Return (X, Y) of the center of cell containing provided text 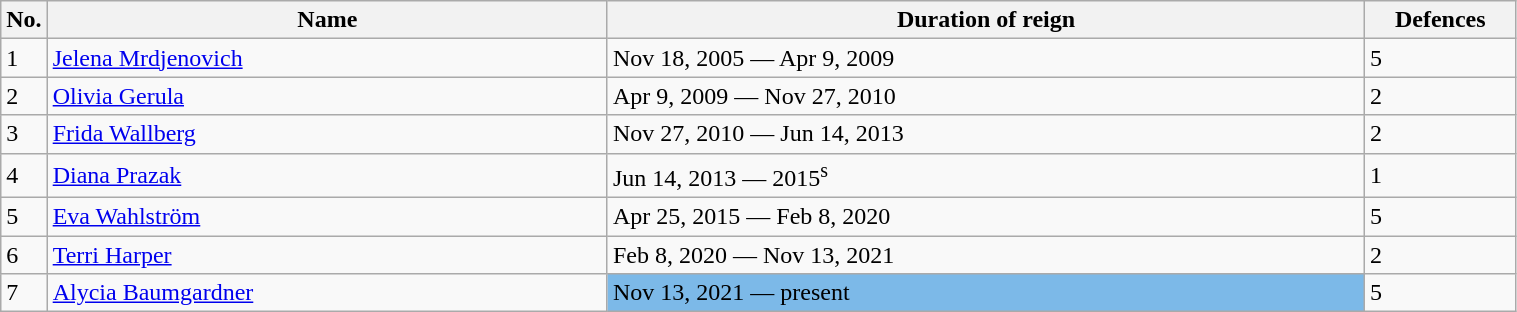
3 (24, 134)
Diana Prazak (327, 176)
Alycia Baumgardner (327, 293)
Jun 14, 2013 — 2015s (986, 176)
Terri Harper (327, 255)
Nov 18, 2005 — Apr 9, 2009 (986, 58)
Duration of reign (986, 20)
Name (327, 20)
Nov 27, 2010 — Jun 14, 2013 (986, 134)
Feb 8, 2020 — Nov 13, 2021 (986, 255)
Frida Wallberg (327, 134)
No. (24, 20)
4 (24, 176)
Jelena Mrdjenovich (327, 58)
6 (24, 255)
7 (24, 293)
Eva Wahlström (327, 217)
Olivia Gerula (327, 96)
Apr 25, 2015 — Feb 8, 2020 (986, 217)
Nov 13, 2021 — present (986, 293)
Defences (1441, 20)
Apr 9, 2009 — Nov 27, 2010 (986, 96)
